Identify which cell holds the provided text, then report its [x, y] central coordinate. 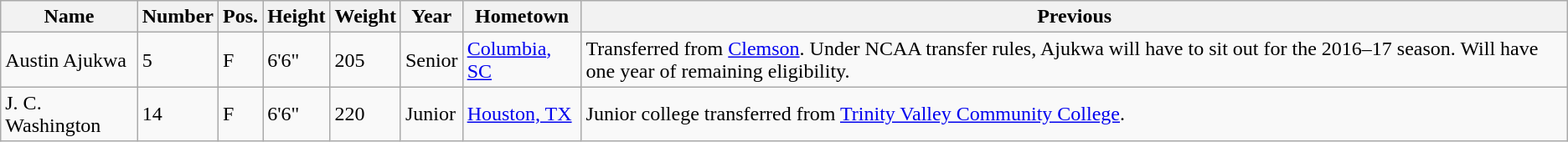
Junior college transferred from Trinity Valley Community College. [1074, 114]
Junior [431, 114]
Austin Ajukwa [69, 60]
Hometown [522, 17]
J. C. Washington [69, 114]
Year [431, 17]
Height [297, 17]
Senior [431, 60]
Pos. [241, 17]
14 [178, 114]
5 [178, 60]
220 [365, 114]
Name [69, 17]
Number [178, 17]
Weight [365, 17]
Transferred from Clemson. Under NCAA transfer rules, Ajukwa will have to sit out for the 2016–17 season. Will have one year of remaining eligibility. [1074, 60]
Columbia, SC [522, 60]
Houston, TX [522, 114]
Previous [1074, 17]
205 [365, 60]
